Identify which cell holds the provided text, then report its [x, y] central coordinate. 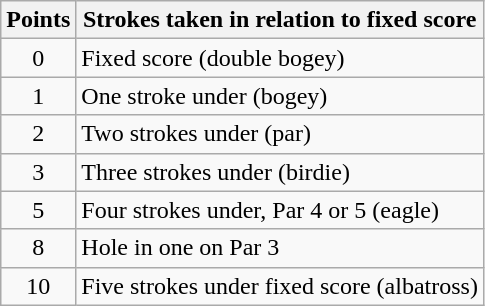
Two strokes under (par) [280, 134]
0 [38, 58]
8 [38, 248]
Four strokes under, Par 4 or 5 (eagle) [280, 210]
Five strokes under fixed score (albatross) [280, 286]
10 [38, 286]
Fixed score (double bogey) [280, 58]
1 [38, 96]
Points [38, 20]
One stroke under (bogey) [280, 96]
Strokes taken in relation to fixed score [280, 20]
Three strokes under (birdie) [280, 172]
5 [38, 210]
2 [38, 134]
3 [38, 172]
Hole in one on Par 3 [280, 248]
